Extract the [x, y] coordinate from the center of the cell holding the provided text.  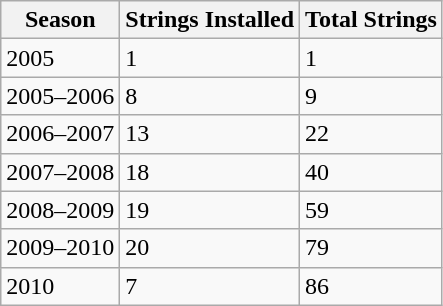
59 [372, 210]
2005 [60, 58]
Total Strings [372, 20]
20 [210, 248]
86 [372, 286]
2008–2009 [60, 210]
Strings Installed [210, 20]
40 [372, 172]
2010 [60, 286]
79 [372, 248]
18 [210, 172]
19 [210, 210]
2007–2008 [60, 172]
Season [60, 20]
7 [210, 286]
9 [372, 96]
22 [372, 134]
2006–2007 [60, 134]
8 [210, 96]
13 [210, 134]
2009–2010 [60, 248]
2005–2006 [60, 96]
